Provide the (X, Y) coordinate of the cell's center where the given text is located.  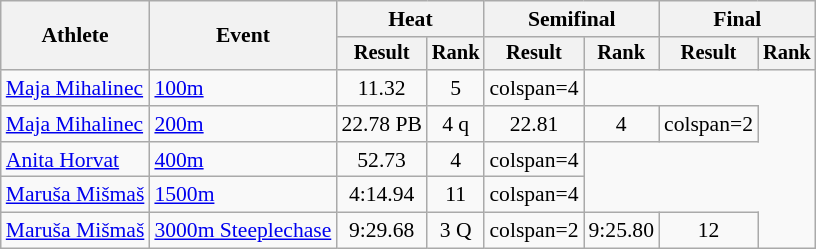
200m (242, 124)
22.81 (534, 124)
22.78 PB (382, 124)
12 (708, 231)
5 (456, 88)
1500m (242, 195)
4 q (456, 124)
4:14.94 (382, 195)
Final (738, 19)
Heat (410, 19)
Athlete (76, 36)
Event (242, 36)
11 (456, 195)
100m (242, 88)
11.32 (382, 88)
52.73 (382, 160)
3000m Steeplechase (242, 231)
Anita Horvat (76, 160)
Semifinal (572, 19)
9:29.68 (382, 231)
3 Q (456, 231)
9:25.80 (622, 231)
400m (242, 160)
